For the text-containing cell, return its midpoint in (x, y) coordinate format. 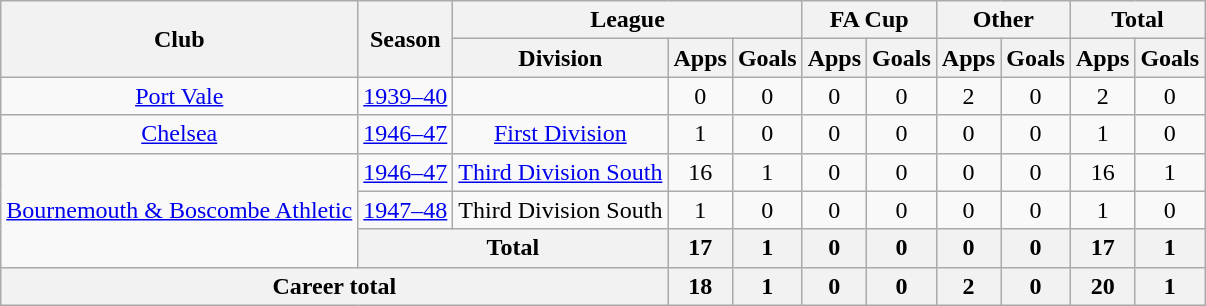
Division (560, 58)
League (628, 20)
Chelsea (180, 134)
Bournemouth & Boscombe Athletic (180, 210)
Club (180, 39)
Career total (334, 286)
Port Vale (180, 96)
Season (406, 39)
Other (1003, 20)
20 (1102, 286)
1939–40 (406, 96)
First Division (560, 134)
1947–48 (406, 210)
FA Cup (869, 20)
18 (700, 286)
